Determine the (x, y) coordinate at the center of the cell enclosing the given text.  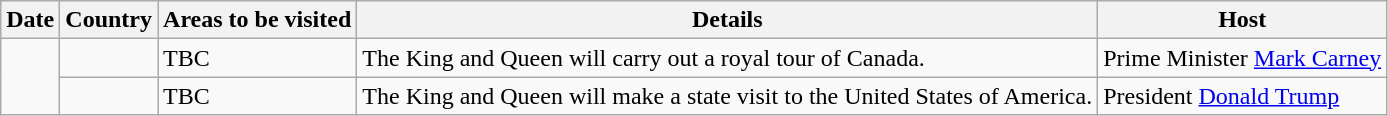
Date (30, 20)
The King and Queen will make a state visit to the United States of America. (728, 96)
Areas to be visited (258, 20)
Details (728, 20)
Prime Minister Mark Carney (1242, 58)
The King and Queen will carry out a royal tour of Canada. (728, 58)
Country (109, 20)
President Donald Trump (1242, 96)
Host (1242, 20)
